Output the [X, Y] coordinate of the center of the cell containing the given text.  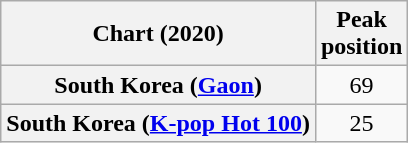
Chart (2020) [158, 34]
25 [361, 123]
Peakposition [361, 34]
South Korea (K-pop Hot 100) [158, 123]
69 [361, 85]
South Korea (Gaon) [158, 85]
